Provide the [x, y] coordinate of the cell's center where the given text is located.  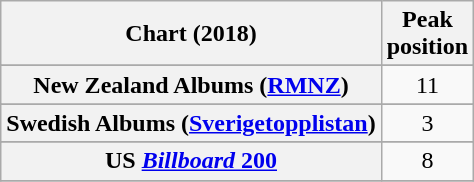
US Billboard 200 [191, 161]
Swedish Albums (Sverigetopplistan) [191, 123]
Peak position [427, 34]
3 [427, 123]
Chart (2018) [191, 34]
8 [427, 161]
11 [427, 85]
New Zealand Albums (RMNZ) [191, 85]
